Pinpoint the cell where the given text exists, returning its [x, y] midpoint coordinate. 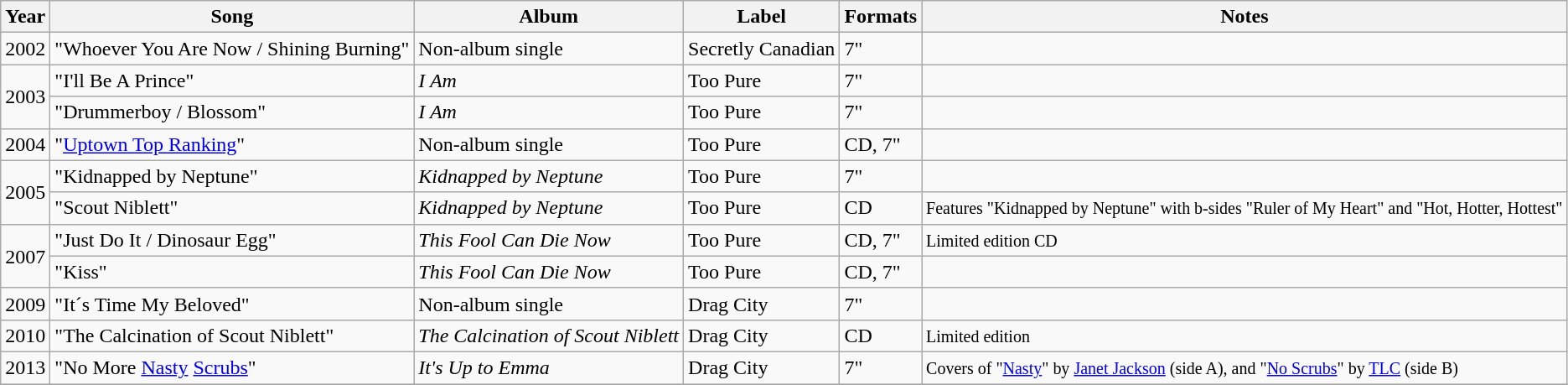
2004 [25, 144]
Features "Kidnapped by Neptune" with b-sides "Ruler of My Heart" and "Hot, Hotter, Hottest" [1245, 208]
"Just Do It / Dinosaur Egg" [232, 240]
"Uptown Top Ranking" [232, 144]
Notes [1245, 17]
2002 [25, 49]
2013 [25, 367]
Covers of "Nasty" by Janet Jackson (side A), and "No Scrubs" by TLC (side B) [1245, 367]
Label [762, 17]
2003 [25, 96]
"Whoever You Are Now / Shining Burning" [232, 49]
It's Up to Emma [549, 367]
2010 [25, 336]
"Kiss" [232, 272]
"Drummerboy / Blossom" [232, 112]
Limited edition [1245, 336]
"I'll Be A Prince" [232, 81]
Formats [881, 17]
"The Calcination of Scout Niblett" [232, 336]
2005 [25, 192]
2007 [25, 256]
Year [25, 17]
"It´s Time My Beloved" [232, 304]
Song [232, 17]
"Scout Niblett" [232, 208]
2009 [25, 304]
Secretly Canadian [762, 49]
The Calcination of Scout Niblett [549, 336]
"Kidnapped by Neptune" [232, 176]
"No More Nasty Scrubs" [232, 367]
Album [549, 17]
Limited edition CD [1245, 240]
